Find where the given text appears and provide that cell's center as (x, y) coordinate. 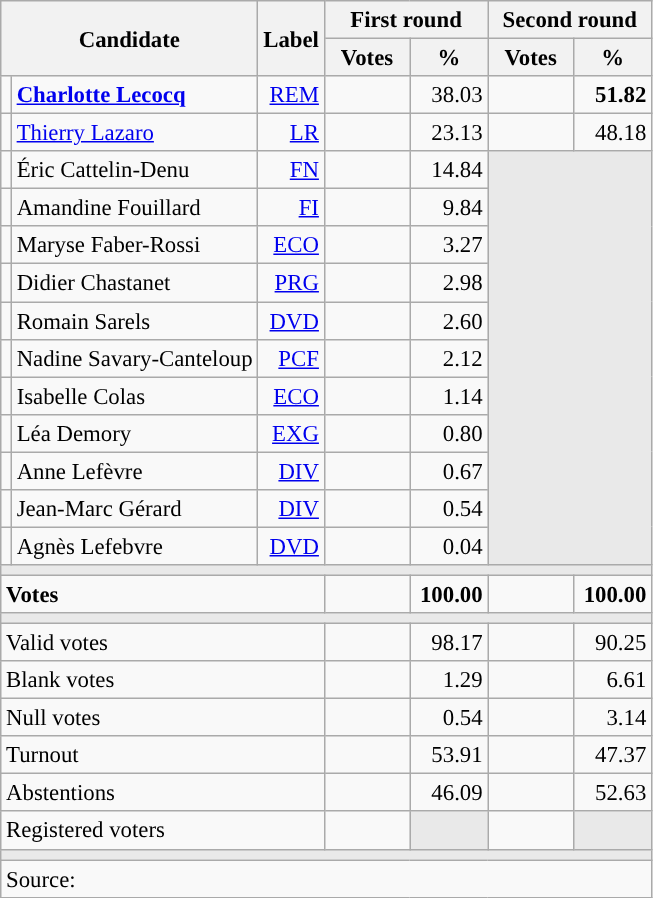
Maryse Faber-Rossi (134, 245)
Blank votes (162, 680)
Agnès Lefebvre (134, 546)
Charlotte Lecocq (134, 95)
Abstentions (162, 793)
Turnout (162, 755)
52.63 (612, 793)
Isabelle Colas (134, 396)
Registered voters (162, 831)
FI (291, 208)
6.61 (612, 680)
LR (291, 133)
Didier Chastanet (134, 283)
1.29 (449, 680)
53.91 (449, 755)
Thierry Lazaro (134, 133)
Valid votes (162, 643)
Anne Lefèvre (134, 471)
Romain Sarels (134, 321)
Éric Cattelin-Denu (134, 170)
3.14 (612, 718)
PCF (291, 358)
48.18 (612, 133)
1.14 (449, 396)
3.27 (449, 245)
First round (406, 20)
Léa Demory (134, 433)
2.98 (449, 283)
38.03 (449, 95)
9.84 (449, 208)
14.84 (449, 170)
Source: (326, 879)
51.82 (612, 95)
98.17 (449, 643)
EXG (291, 433)
2.12 (449, 358)
47.37 (612, 755)
Jean-Marc Gérard (134, 509)
Amandine Fouillard (134, 208)
0.80 (449, 433)
46.09 (449, 793)
Label (291, 38)
FN (291, 170)
2.60 (449, 321)
Nadine Savary-Canteloup (134, 358)
Second round (570, 20)
REM (291, 95)
PRG (291, 283)
0.67 (449, 471)
0.04 (449, 546)
23.13 (449, 133)
90.25 (612, 643)
Null votes (162, 718)
Candidate (130, 38)
